Identify which cell holds the provided text, then report its [X, Y] central coordinate. 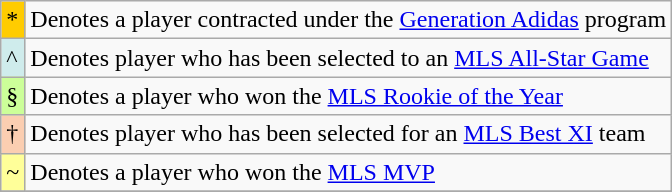
^ [13, 58]
Denotes player who has been selected to an MLS All-Star Game [348, 58]
* [13, 20]
Denotes a player contracted under the Generation Adidas program [348, 20]
§ [13, 96]
Denotes a player who won the MLS Rookie of the Year [348, 96]
† [13, 134]
~ [13, 172]
Denotes player who has been selected for an MLS Best XI team [348, 134]
Denotes a player who won the MLS MVP [348, 172]
